Provide the [X, Y] coordinate of the cell's center where the given text is located.  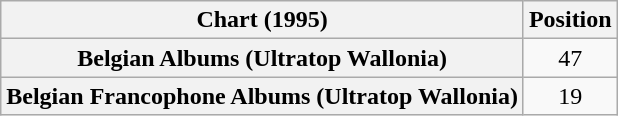
Belgian Albums (Ultratop Wallonia) [262, 58]
Chart (1995) [262, 20]
19 [570, 96]
47 [570, 58]
Position [570, 20]
Belgian Francophone Albums (Ultratop Wallonia) [262, 96]
